Extract the (x, y) coordinate from the center of the cell holding the provided text.  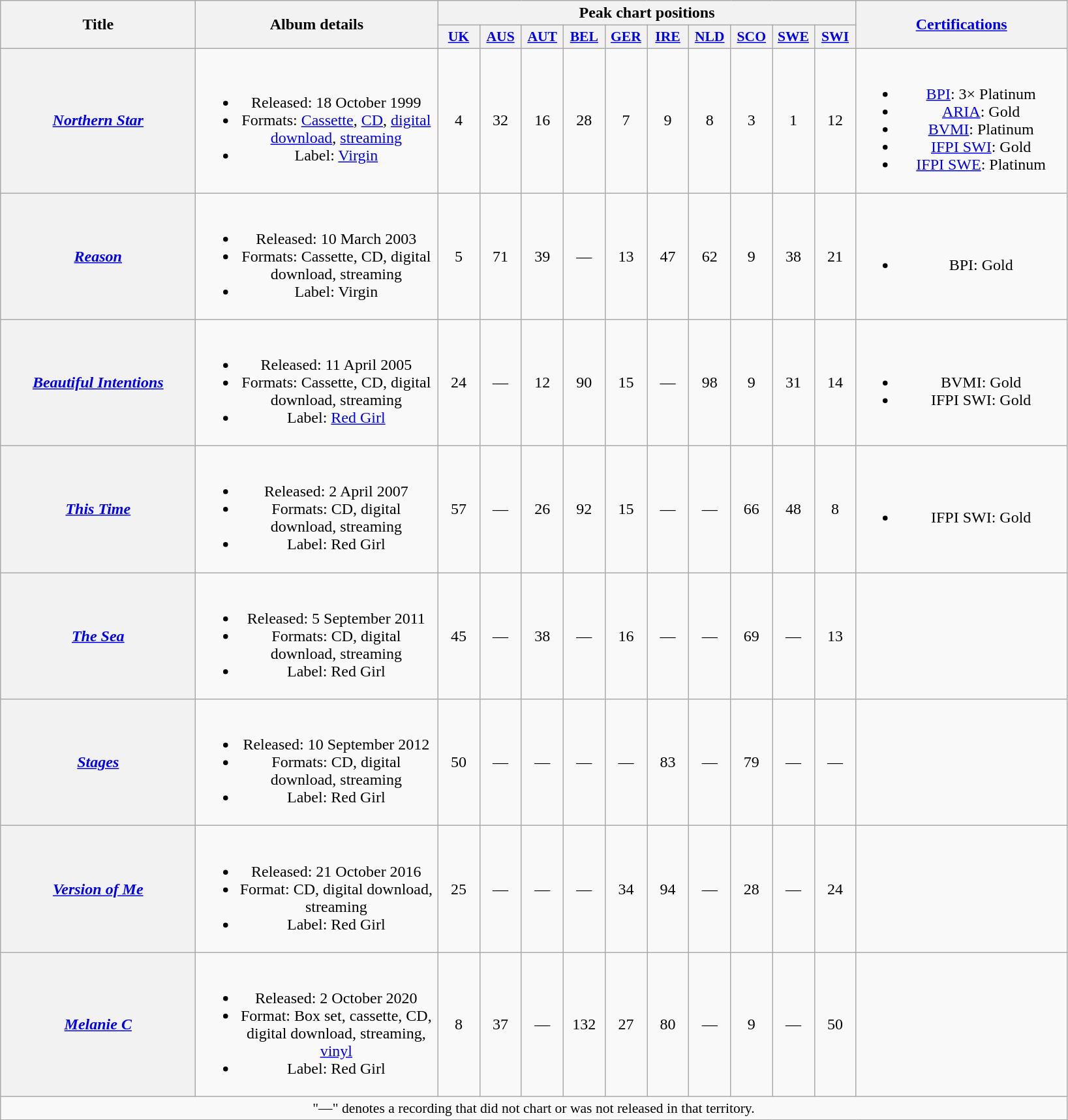
37 (500, 1024)
NLD (710, 37)
14 (835, 383)
66 (752, 509)
1 (793, 120)
45 (459, 636)
Released: 2 October 2020Format: Box set, cassette, CD, digital download, streaming, vinylLabel: Red Girl (317, 1024)
Version of Me (98, 889)
SCO (752, 37)
Stages (98, 763)
26 (542, 509)
Released: 10 March 2003Formats: Cassette, CD, digital download, streamingLabel: Virgin (317, 256)
Album details (317, 25)
BPI: 3× PlatinumARIA: GoldBVMI: PlatinumIFPI SWI: GoldIFPI SWE: Platinum (962, 120)
"—" denotes a recording that did not chart or was not released in that territory. (534, 1108)
This Time (98, 509)
39 (542, 256)
27 (626, 1024)
BEL (584, 37)
21 (835, 256)
AUT (542, 37)
90 (584, 383)
AUS (500, 37)
62 (710, 256)
31 (793, 383)
7 (626, 120)
79 (752, 763)
Melanie C (98, 1024)
71 (500, 256)
Released: 2 April 2007Formats: CD, digital download, streamingLabel: Red Girl (317, 509)
SWI (835, 37)
32 (500, 120)
BPI: Gold (962, 256)
132 (584, 1024)
Released: 21 October 2016Format: CD, digital download, streamingLabel: Red Girl (317, 889)
Released: 18 October 1999Formats: Cassette, CD, digital download, streamingLabel: Virgin (317, 120)
Released: 10 September 2012Formats: CD, digital download, streamingLabel: Red Girl (317, 763)
3 (752, 120)
48 (793, 509)
5 (459, 256)
Northern Star (98, 120)
92 (584, 509)
Peak chart positions (647, 13)
Released: 11 April 2005Formats: Cassette, CD, digital download, streamingLabel: Red Girl (317, 383)
Title (98, 25)
98 (710, 383)
94 (668, 889)
69 (752, 636)
Beautiful Intentions (98, 383)
34 (626, 889)
4 (459, 120)
83 (668, 763)
Released: 5 September 2011Formats: CD, digital download, streamingLabel: Red Girl (317, 636)
80 (668, 1024)
IRE (668, 37)
SWE (793, 37)
BVMI: GoldIFPI SWI: Gold (962, 383)
57 (459, 509)
Reason (98, 256)
IFPI SWI: Gold (962, 509)
47 (668, 256)
UK (459, 37)
GER (626, 37)
Certifications (962, 25)
The Sea (98, 636)
25 (459, 889)
